Extract the [X, Y] coordinate from the center of the cell holding the provided text.  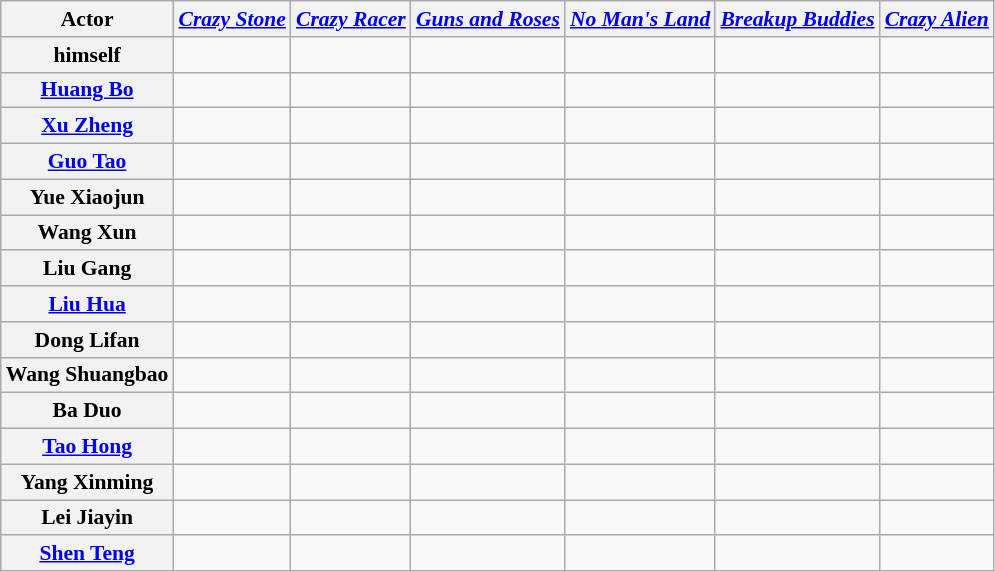
Actor [88, 19]
Lei Jiayin [88, 518]
Crazy Alien [937, 19]
Crazy Stone [232, 19]
Ba Duo [88, 411]
Huang Bo [88, 90]
No Man's Land [640, 19]
Breakup Buddies [797, 19]
Yang Xinming [88, 482]
Xu Zheng [88, 126]
Liu Gang [88, 269]
Liu Hua [88, 304]
himself [88, 55]
Tao Hong [88, 447]
Crazy Racer [351, 19]
Wang Shuangbao [88, 375]
Wang Xun [88, 233]
Guns and Roses [488, 19]
Guo Tao [88, 162]
Yue Xiaojun [88, 197]
Shen Teng [88, 554]
Dong Lifan [88, 340]
